Find where the given text appears and provide that cell's center as [X, Y] coordinate. 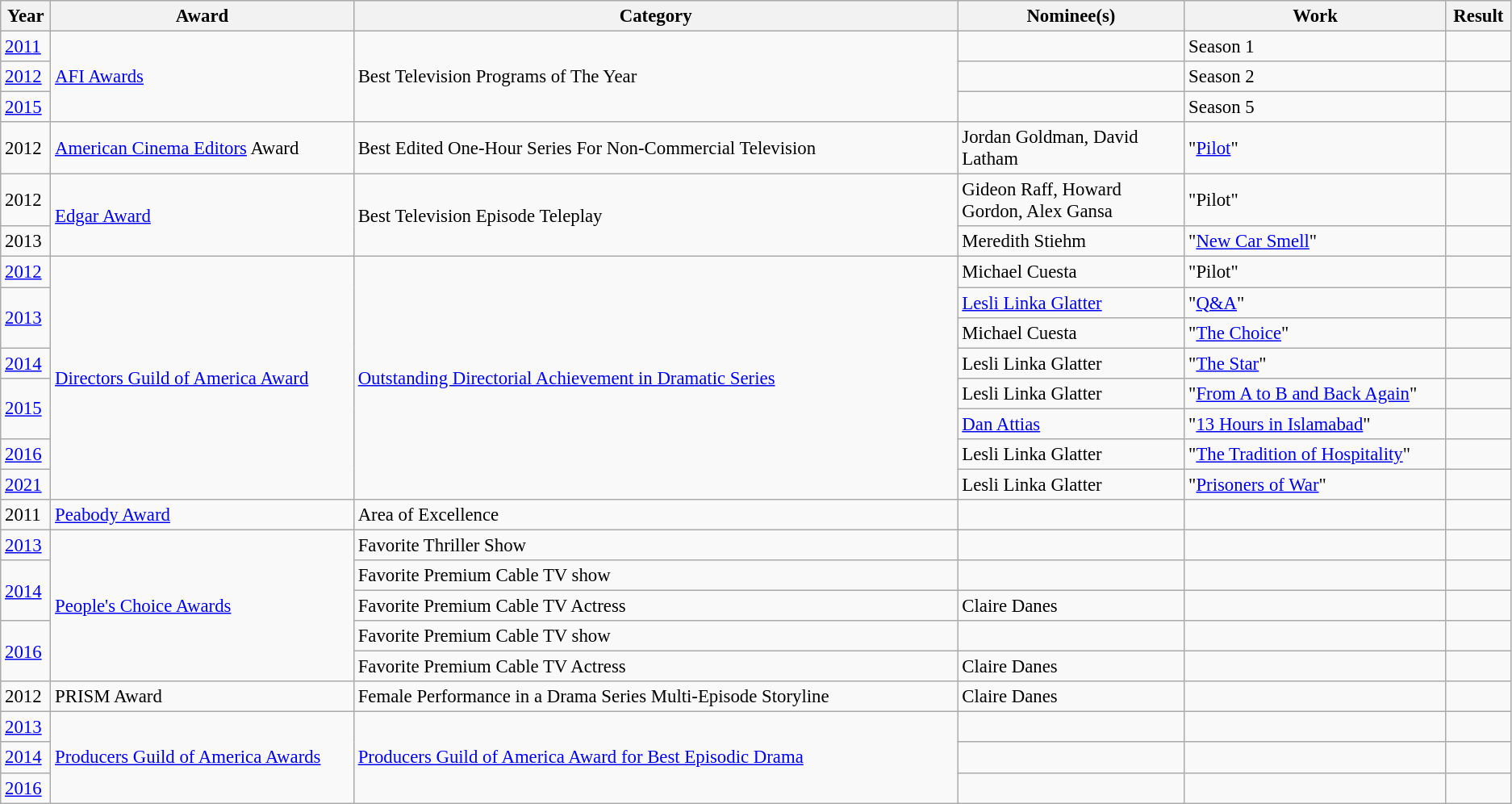
"13 Hours in Islamabad" [1315, 424]
"Prisoners of War" [1315, 484]
Jordan Goldman, David Latham [1071, 149]
"Q&A" [1315, 303]
Nominee(s) [1071, 16]
"The Tradition of Hospitality" [1315, 454]
Gideon Raff, Howard Gordon, Alex Gansa [1071, 200]
2021 [26, 484]
Best Television Programs of The Year [655, 77]
Outstanding Directorial Achievement in Dramatic Series [655, 378]
"New Car Smell" [1315, 241]
Season 1 [1315, 47]
Dan Attias [1071, 424]
Edgar Award [203, 216]
Female Performance in a Drama Series Multi-Episode Storyline [655, 697]
PRISM Award [203, 697]
Award [203, 16]
"The Star" [1315, 363]
Category [655, 16]
Result [1478, 16]
Best Television Episode Teleplay [655, 216]
Meredith Stiehm [1071, 241]
Season 2 [1315, 77]
People's Choice Awards [203, 605]
AFI Awards [203, 77]
Best Edited One-Hour Series For Non-Commercial Television [655, 149]
Work [1315, 16]
Year [26, 16]
"From A to B and Back Again" [1315, 393]
"The Choice" [1315, 333]
Producers Guild of America Awards [203, 757]
Area of Excellence [655, 515]
Season 5 [1315, 107]
American Cinema Editors Award [203, 149]
Favorite Thriller Show [655, 545]
Peabody Award [203, 515]
Producers Guild of America Award for Best Episodic Drama [655, 757]
Directors Guild of America Award [203, 378]
